Capture the cell that displays the provided text and extract its (x, y) central coordinate. 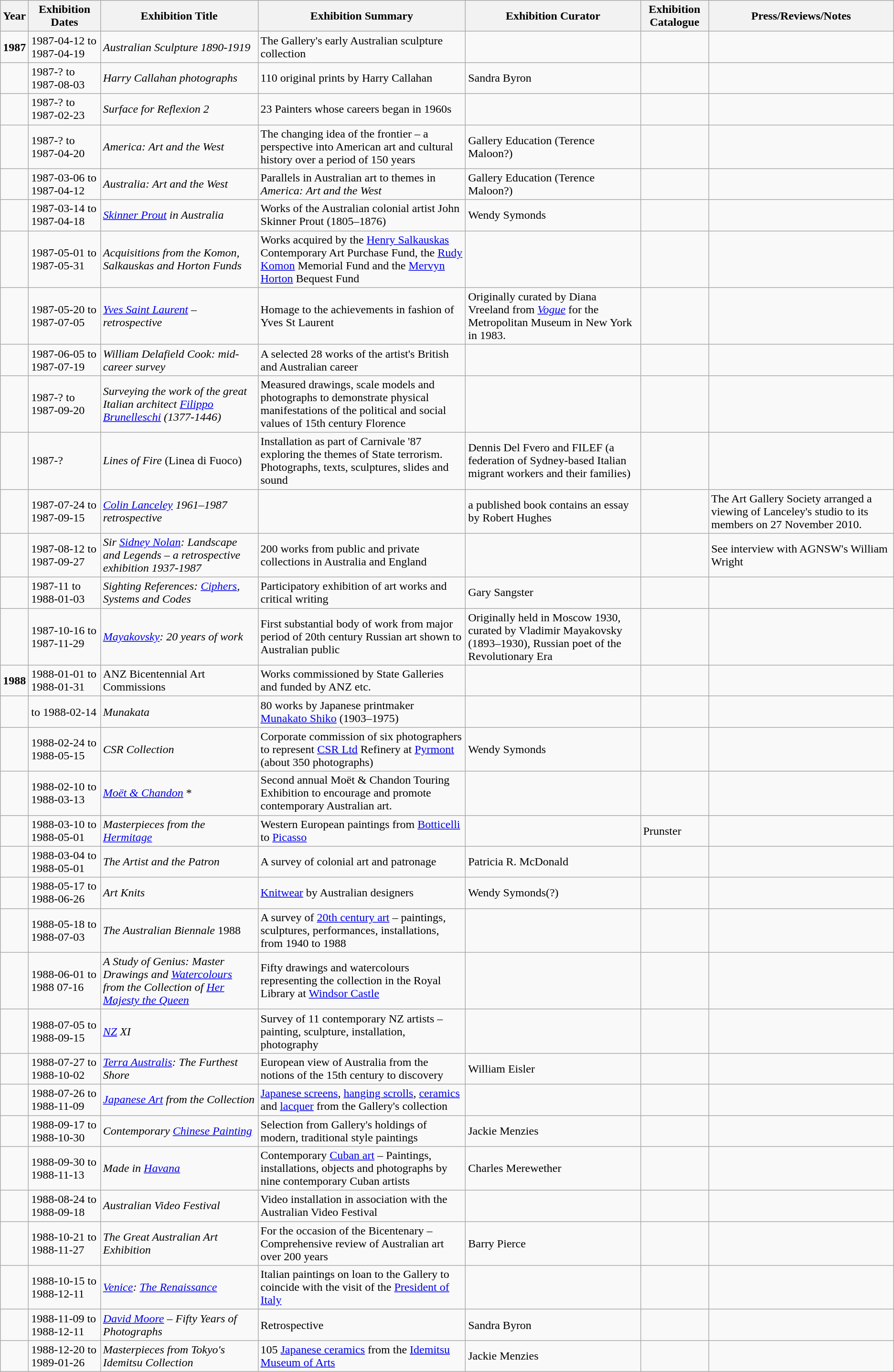
1988-09-17 to 1988-10-30 (64, 1131)
Charles Merewether (553, 1169)
Sir Sidney Nolan: Landscape and Legends – a retrospective exhibition 1937-1987 (179, 555)
1988-02-24 to 1988-05-15 (64, 749)
Munakata (179, 712)
Originally held in Moscow 1930, curated by Vladimir Mayakovsky (1893–1930), Russian poet of the Revolutionary Era (553, 637)
David Moore – Fifty Years of Photographs (179, 1325)
105 Japanese ceramics from the Idemitsu Museum of Arts (362, 1356)
Wendy Symonds(?) (553, 893)
Acquisitions from the Komon, Salkauskas and Horton Funds (179, 259)
1988-10-21 to 1988-11-27 (64, 1244)
1987-05-20 to 1987-07-05 (64, 316)
Exhibition Summary (362, 16)
Exhibition Catalogue (674, 16)
See interview with AGNSW's William Wright (801, 555)
1988-05-17 to 1988-06-26 (64, 893)
Australian Video Festival (179, 1206)
Works acquired by the Henry Salkauskas Contemporary Art Purchase Fund, the Rudy Komon Memorial Fund and the Mervyn Horton Bequest Fund (362, 259)
Exhibition Title (179, 16)
Press/Reviews/Notes (801, 16)
1988-07-05 to 1988-09-15 (64, 1031)
The Art Gallery Society arranged a viewing of Lanceley's studio to its members on 27 November 2010. (801, 511)
Contemporary Cuban art – Paintings, installations, objects and photographs by nine contemporary Cuban artists (362, 1169)
Japanese Art from the Collection (179, 1099)
Skinner Prout in Australia (179, 215)
Originally curated by Diana Vreeland from Vogue for the Metropolitan Museum in New York in 1983. (553, 316)
Exhibition Curator (553, 16)
Surveying the work of the great Italian architect Filippo Brunelleschi (1377-1446) (179, 404)
1988-09-30 to 1988-11-13 (64, 1169)
1987-? to 1987-08-03 (64, 78)
Exhibition Dates (64, 16)
1988-06-01 to 1988 07-16 (64, 981)
1987-07-24 to 1987-09-15 (64, 511)
1988-08-24 to 1988-09-18 (64, 1206)
Colin Lanceley 1961–1987 retrospective (179, 511)
European view of Australia from the notions of the 15th century to discovery (362, 1069)
Corporate commission of six photographers to represent CSR Ltd Refinery at Pyrmont (about 350 photographs) (362, 749)
Barry Pierce (553, 1244)
Works of the Australian colonial artist John Skinner Prout (1805–1876) (362, 215)
1987-03-14 to 1987-04-18 (64, 215)
Survey of 11 contemporary NZ artists – painting, sculpture, installation, photography (362, 1031)
a published book contains an essay by Robert Hughes (553, 511)
William Eisler (553, 1069)
Australian Sculpture 1890-1919 (179, 47)
The changing idea of the frontier – a perspective into American art and cultural history over a period of 150 years (362, 147)
Measured drawings, scale models and photographs to demonstrate physical manifestations of the political and social values of 15th century Florence (362, 404)
America: Art and the West (179, 147)
1988-07-26 to 1988-11-09 (64, 1099)
Gary Sangster (553, 593)
1987-? (64, 460)
1987-? to 1987-09-20 (64, 404)
1988-05-18 to 1988-07-03 (64, 930)
Dennis Del Fvero and FILEF (a federation of Sydney-based Italian migrant workers and their families) (553, 460)
1987-? to 1987-02-23 (64, 109)
Installation as part of Carnivale '87 exploring the themes of State terrorism. Photographs, texts, sculptures, slides and sound (362, 460)
1987-03-06 to 1987-04-12 (64, 184)
Masterpieces from Tokyo's Idemitsu Collection (179, 1356)
Fifty drawings and watercolours representing the collection in the Royal Library at Windsor Castle (362, 981)
1988-07-27 to 1988-10-02 (64, 1069)
Year (14, 16)
1988-10-15 to 1988-12-11 (64, 1287)
CSR Collection (179, 749)
Contemporary Chinese Painting (179, 1131)
1987-? to 1987-04-20 (64, 147)
The Gallery's early Australian sculpture collection (362, 47)
Second annual Moët & Chandon Touring Exhibition to encourage and promote contemporary Australian art. (362, 793)
A survey of 20th century art – paintings, sculptures, performances, installations, from 1940 to 1988 (362, 930)
1988-12-20 to 1989-01-26 (64, 1356)
Italian paintings on loan to the Gallery to coincide with the visit of the President of Italy (362, 1287)
Homage to the achievements in fashion of Yves St Laurent (362, 316)
First substantial body of work from major period of 20th century Russian art shown to Australian public (362, 637)
1988-03-10 to 1988-05-01 (64, 831)
1988-03-04 to 1988-05-01 (64, 861)
200 works from public and private collections in Australia and England (362, 555)
Japanese screens, hanging scrolls, ceramics and lacquer from the Gallery's collection (362, 1099)
1987-08-12 to 1987-09-27 (64, 555)
A Study of Genius: Master Drawings and Watercolours from the Collection of Her Majesty the Queen (179, 981)
1988-11-09 to 1988-12-11 (64, 1325)
80 works by Japanese printmaker Munakato Shiko (1903–1975) (362, 712)
Knitwear by Australian designers (362, 893)
Surface for Reflexion 2 (179, 109)
Retrospective (362, 1325)
1988 (14, 681)
Made in Havana (179, 1169)
Parallels in Australian art to themes in America: Art and the West (362, 184)
1988-01-01 to 1988-01-31 (64, 681)
1987-11 to 1988-01-03 (64, 593)
1987-04-12 to 1987-04-19 (64, 47)
Harry Callahan photographs (179, 78)
Selection from Gallery's holdings of modern, traditional style paintings (362, 1131)
Patricia R. McDonald (553, 861)
1987-05-01 to 1987-05-31 (64, 259)
Participatory exhibition of art works and critical writing (362, 593)
Prunster (674, 831)
Yves Saint Laurent – retrospective (179, 316)
NZ XI (179, 1031)
For the occasion of the Bicentenary – Comprehensive review of Australian art over 200 years (362, 1244)
A survey of colonial art and patronage (362, 861)
The Australian Biennale 1988 (179, 930)
Video installation in association with the Australian Video Festival (362, 1206)
Mayakovsky: 20 years of work (179, 637)
1987-06-05 to 1987-07-19 (64, 360)
Lines of Fire (Linea di Fuoco) (179, 460)
1987-10-16 to 1987-11-29 (64, 637)
23 Painters whose careers began in 1960s (362, 109)
Masterpieces from the Hermitage (179, 831)
Australia: Art and the West (179, 184)
William Delafield Cook: mid-career survey (179, 360)
Art Knits (179, 893)
Terra Australis: The Furthest Shore (179, 1069)
Sighting References: Ciphers, Systems and Codes (179, 593)
The Artist and the Patron (179, 861)
Venice: The Renaissance (179, 1287)
The Great Australian Art Exhibition (179, 1244)
1987 (14, 47)
A selected 28 works of the artist's British and Australian career (362, 360)
Western European paintings from Botticelli to Picasso (362, 831)
110 original prints by Harry Callahan (362, 78)
Moët & Chandon * (179, 793)
to 1988-02-14 (64, 712)
1988-02-10 to 1988-03-13 (64, 793)
Works commissioned by State Galleries and funded by ANZ etc. (362, 681)
ANZ Bicentennial Art Commissions (179, 681)
